Output the (x, y) coordinate of the center of the cell containing the given text.  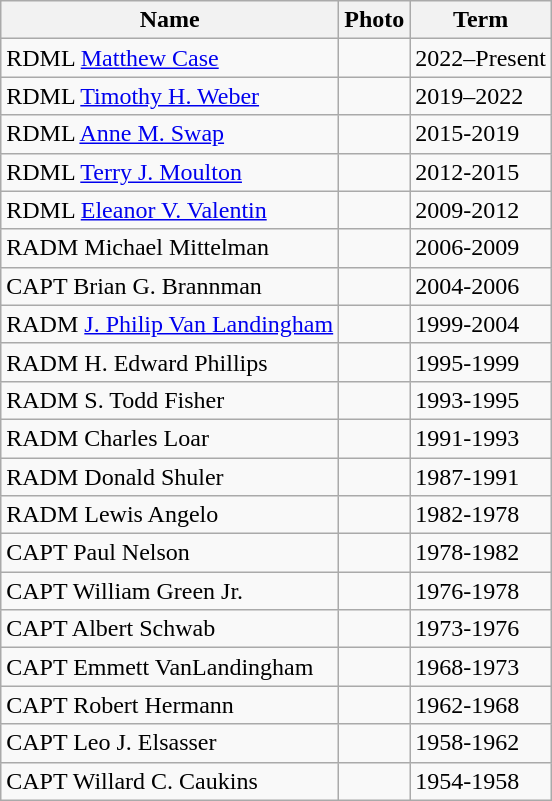
RDML Timothy H. Weber (170, 96)
1991-1993 (481, 438)
RADM Donald Shuler (170, 477)
1995-1999 (481, 362)
CAPT Willard C. Caukins (170, 781)
CAPT Leo J. Elsasser (170, 743)
RADM Michael Mittelman (170, 248)
2012-2015 (481, 172)
RADM S. Todd Fisher (170, 400)
RADM Lewis Angelo (170, 515)
1973-1976 (481, 629)
1999-2004 (481, 324)
2019–2022 (481, 96)
Photo (374, 20)
CAPT William Green Jr. (170, 591)
2022–Present (481, 58)
2004-2006 (481, 286)
1962-1968 (481, 705)
RDML Matthew Case (170, 58)
1958-1962 (481, 743)
RADM J. Philip Van Landingham (170, 324)
RDML Eleanor V. Valentin (170, 210)
CAPT Emmett VanLandingham (170, 667)
CAPT Brian G. Brannman (170, 286)
Name (170, 20)
RDML Anne M. Swap (170, 134)
1982-1978 (481, 515)
1954-1958 (481, 781)
RDML Terry J. Moulton (170, 172)
1976-1978 (481, 591)
1987-1991 (481, 477)
1978-1982 (481, 553)
CAPT Albert Schwab (170, 629)
RADM H. Edward Phillips (170, 362)
CAPT Paul Nelson (170, 553)
CAPT Robert Hermann (170, 705)
RADM Charles Loar (170, 438)
2006-2009 (481, 248)
2015-2019 (481, 134)
1968-1973 (481, 667)
2009-2012 (481, 210)
Term (481, 20)
1993-1995 (481, 400)
